Determine the (X, Y) coordinate at the center of the cell enclosing the given text.  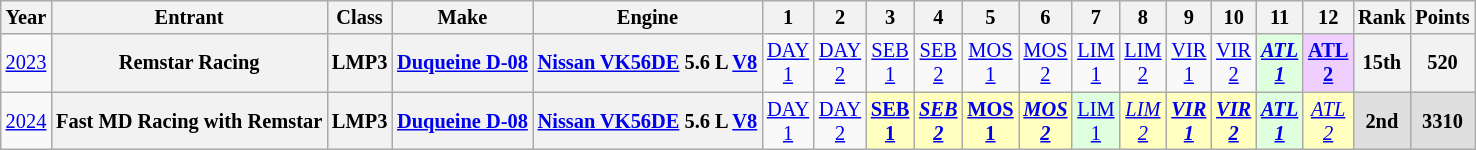
9 (1188, 17)
Rank (1382, 17)
5 (990, 17)
Points (1442, 17)
10 (1234, 17)
2nd (1382, 121)
8 (1142, 17)
11 (1280, 17)
Class (360, 17)
Entrant (189, 17)
3 (890, 17)
3310 (1442, 121)
1 (788, 17)
Remstar Racing (189, 63)
Make (462, 17)
12 (1328, 17)
15th (1382, 63)
6 (1045, 17)
Year (26, 17)
Fast MD Racing with Remstar (189, 121)
7 (1096, 17)
520 (1442, 63)
2 (840, 17)
2024 (26, 121)
2023 (26, 63)
Engine (648, 17)
4 (938, 17)
